From the cell containing the given text, extract its center point as (X, Y) coordinate. 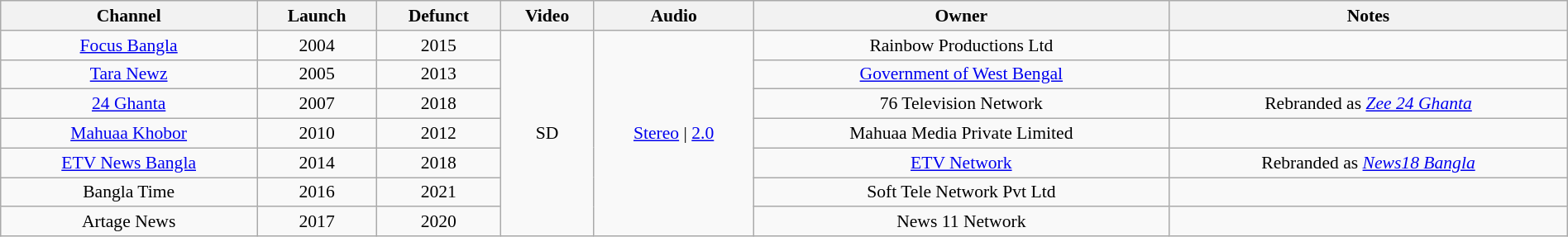
SD (547, 134)
Rebranded as News18 Bangla (1369, 163)
Video (547, 16)
24 Ghanta (129, 104)
Defunct (438, 16)
Bangla Time (129, 192)
ETV Network (961, 163)
2016 (318, 192)
Artage News (129, 222)
76 Television Network (961, 104)
2015 (438, 45)
Stereo | 2.0 (673, 134)
Notes (1369, 16)
Rebranded as Zee 24 Ghanta (1369, 104)
Focus Bangla (129, 45)
Launch (318, 16)
2020 (438, 222)
2005 (318, 74)
Tara Newz (129, 74)
Owner (961, 16)
Mahuaa Media Private Limited (961, 134)
Audio (673, 16)
2007 (318, 104)
2017 (318, 222)
Mahuaa Khobor (129, 134)
Rainbow Productions Ltd (961, 45)
Channel (129, 16)
2013 (438, 74)
2014 (318, 163)
ETV News Bangla (129, 163)
2010 (318, 134)
2004 (318, 45)
News 11 Network (961, 222)
2021 (438, 192)
2012 (438, 134)
Government of West Bengal (961, 74)
Soft Tele Network Pvt Ltd (961, 192)
